Return [X, Y] of the center of cell containing provided text 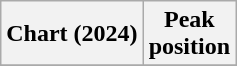
Peakposition [189, 34]
Chart (2024) [72, 34]
